Locate the cell with the specified text and output its [x, y] center coordinate. 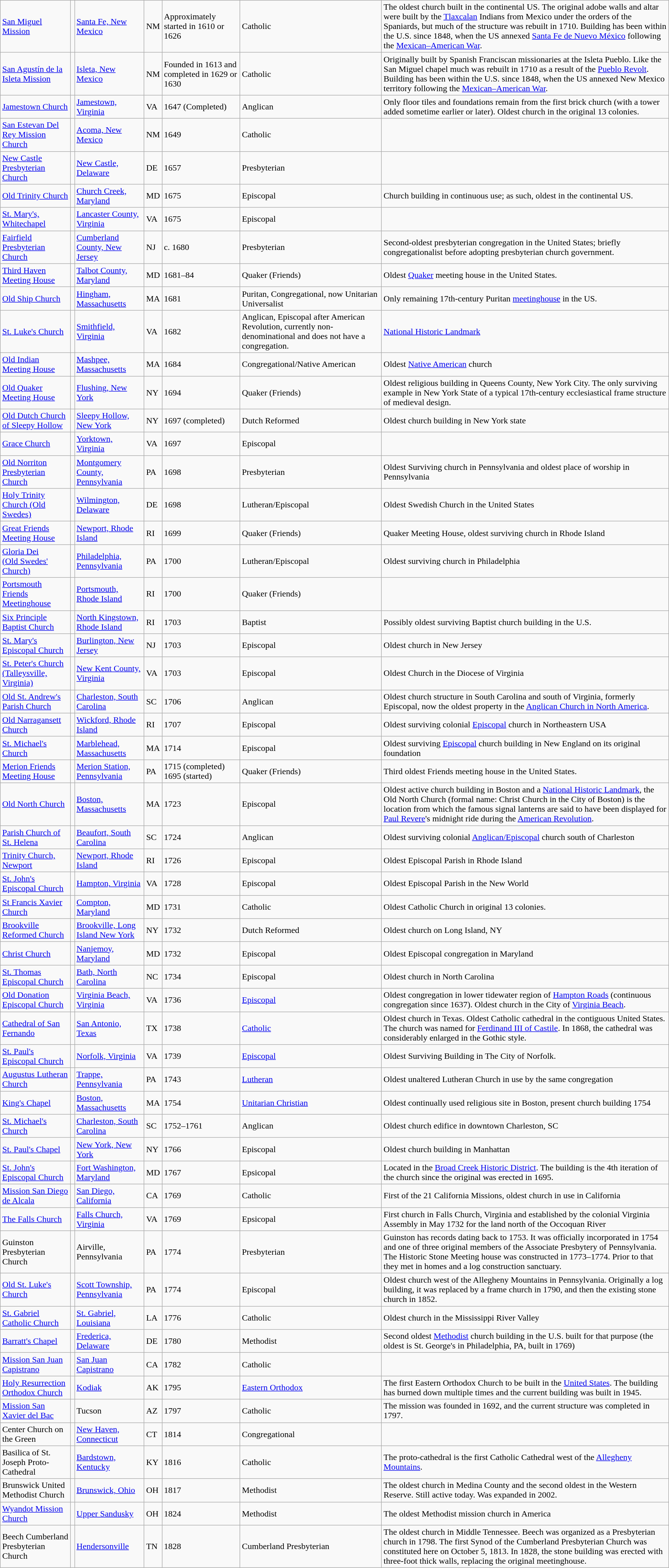
Santa Fe, New Mexico [109, 26]
San Antonio, Texas [109, 1028]
1724 [201, 837]
Oldest congregation in lower tidewater region of Hampton Roads (continuous congregation since 1637). Oldest church in the City of Virginia Beach. [525, 1000]
San Juan Capistrano [109, 1365]
1707 [201, 724]
Compton, Maryland [109, 907]
Oldest Church in the Diocese of Virginia [525, 673]
Lutheran [311, 1079]
1776 [201, 1318]
1657 [201, 168]
St. Mary's Episcopal Church [36, 645]
Brunswick, Ohio [109, 1490]
Portsmouth, Rhode Island [109, 594]
Possibly oldest surviving Baptist church building in the U.S. [525, 622]
Holy Trinity Church (Old Swedes) [36, 505]
St. Paul's Episcopal Church [36, 1056]
Wickford, Rhode Island [109, 724]
Hingham, Massachusetts [109, 298]
Fairfield Presbyterian Church [36, 247]
Acoma, New Mexico [109, 135]
Frederica, Delaware [109, 1341]
Eastern Orthodox [311, 1387]
North Kingstown, Rhode Island [109, 622]
1795 [201, 1387]
NC [153, 977]
Old Quaker Meeting House [36, 393]
Church Creek, Maryland [109, 196]
1647 (Completed) [201, 107]
Mission San Juan Capistrano [36, 1365]
St. Thomas Episcopal Church [36, 977]
Scott Township, Pennsylvania [109, 1290]
Tucson [109, 1411]
Virginia Beach, Virginia [109, 1000]
New York, New York [109, 1149]
Congregational/Native American [311, 364]
Trappe, Pennsylvania [109, 1079]
Oldest Episcopal Parish in Rhode Island [525, 860]
New Kent County, Virginia [109, 673]
1797 [201, 1411]
Oldest church building in New York state [525, 421]
1766 [201, 1149]
The mission was founded in 1692, and the current structure was completed in 1797. [525, 1411]
Oldest Catholic Church in original 13 colonies. [525, 907]
Old Ship Church [36, 298]
Upper Sandusky [109, 1513]
Merion Station, Pennsylvania [109, 771]
1684 [201, 364]
Gloria Dei(Old Swedes' Church) [36, 561]
San Agustín de la Isleta Mission [36, 74]
Merion Friends Meeting House [36, 771]
1694 [201, 393]
St. Luke's Church [36, 331]
Jamestown, Virginia [109, 107]
Oldest Swedish Church in the United States [525, 505]
Great Friends Meeting House [36, 533]
Wilmington, Delaware [109, 505]
Beech Cumberland Presbyterian Church [36, 1546]
Mashpee, Massachusetts [109, 364]
1715 (completed) 1695 (started) [201, 771]
Oldest Episcopal congregation in Maryland [525, 953]
St Francis Xavier Church [36, 907]
Montgomery County, Pennsylvania [109, 472]
Holy Resurrection Orthodox Church [36, 1387]
Falls Church, Virginia [109, 1219]
Cathedral of San Fernando [36, 1028]
The Falls Church [36, 1219]
Bath, North Carolina [109, 977]
1706 [201, 702]
Old St. Luke's Church [36, 1290]
Anglican, Episcopal after American Revolution, currently non-denominational and does not have a congregation. [311, 331]
First of the 21 California Missions, oldest church in use in California [525, 1196]
Nanjemoy, Maryland [109, 953]
St. Paul's Chapel [36, 1149]
Isleta, New Mexico [109, 74]
Old Donation Episcopal Church [36, 1000]
Smithfield, Virginia [109, 331]
Old Narragansett Church [36, 724]
1649 [201, 135]
Basilica of St. Joseph Proto-Cathedral [36, 1462]
1714 [201, 748]
1780 [201, 1341]
1699 [201, 533]
Oldest unaltered Lutheran Church in use by the same congregation [525, 1079]
Sleepy Hollow, New York [109, 421]
Oldest Quaker meeting house in the United States. [525, 275]
Only remaining 17th-century Puritan meetinghouse in the US. [525, 298]
Oldest church in the Mississippi River Valley [525, 1318]
1782 [201, 1365]
Church building in continuous use; as such, oldest in the continental US. [525, 196]
Parish Church of St. Helena [36, 837]
Six Principle Baptist Church [36, 622]
1681 [201, 298]
Located in the Broad Creek Historic District. The building is the 4th iteration of the church since the original was erected in 1695. [525, 1172]
St. Peter's Church (Talleysville, Virginia) [36, 673]
New Castle Presbyterian Church [36, 168]
Oldest surviving Episcopal church building in New England on its original foundation [525, 748]
Philadelphia, Pennsylvania [109, 561]
1697 (completed) [201, 421]
Old North Church [36, 804]
Third Haven Meeting House [36, 275]
1734 [201, 977]
New Haven, Connecticut [109, 1434]
Quaker Meeting House, oldest surviving church in Rhode Island [525, 533]
1697 [201, 444]
Bardstown, Kentucky [109, 1462]
Lancaster County, Virginia [109, 219]
Brookville, Long Island New York [109, 930]
Cumberland Presbyterian [311, 1546]
Oldest Surviving church in Pennsylvania and oldest place of worship in Pennsylvania [525, 472]
Old Norriton Presbyterian Church [36, 472]
1681–84 [201, 275]
First church in Falls Church, Virginia and established by the colonial Virginia Assembly in May 1732 for the land north of the Occoquan River [525, 1219]
Norfolk, Virginia [109, 1056]
1743 [201, 1079]
Old Indian Meeting House [36, 364]
Mission San Xavier del Bac [36, 1411]
Oldest church in North Carolina [525, 977]
The proto-cathedral is the first Catholic Cathedral west of the Allegheny Mountains. [525, 1462]
TX [153, 1028]
Old Trinity Church [36, 196]
Fort Washington, Maryland [109, 1172]
KY [153, 1462]
1816 [201, 1462]
1817 [201, 1490]
Oldest church on Long Island, NY [525, 930]
Old St. Andrew's Parish Church [36, 702]
Burlington, New Jersey [109, 645]
St. Mary's, Whitechapel [36, 219]
Grace Church [36, 444]
St. Gabriel, Louisiana [109, 1318]
Second oldest Methodist church building in the U.S. built for that purpose (the oldest is St. George's in Philadelphia, PA, built in 1769) [525, 1341]
1728 [201, 884]
Brunswick United Methodist Church [36, 1490]
Oldest surviving church in Philadelphia [525, 561]
Second-oldest presbyterian congregation in the United States; briefly congregationalist before adopting presbyterian church government. [525, 247]
Third oldest Friends meeting house in the United States. [525, 771]
1767 [201, 1172]
Trinity Church, Newport [36, 860]
Oldest church in New Jersey [525, 645]
1754 [201, 1103]
Flushing, New York [109, 393]
Jamestown Church [36, 107]
1723 [201, 804]
Barratt's Chapel [36, 1341]
Oldest church building in Manhattan [525, 1149]
The oldest Methodist mission church in America [525, 1513]
Oldest surviving colonial Episcopal church in Northeastern USA [525, 724]
Beaufort, South Carolina [109, 837]
1824 [201, 1513]
Oldest Native American church [525, 364]
Yorktown, Virginia [109, 444]
AZ [153, 1411]
LA [153, 1318]
Airville, Pennsylvania [109, 1252]
Congregational [311, 1434]
Oldest surviving colonial Anglican/Episcopal church south of Charleston [525, 837]
1814 [201, 1434]
Approximately started in 1610 or 1626 [201, 26]
1682 [201, 331]
Talbot County, Maryland [109, 275]
CT [153, 1434]
TN [153, 1546]
Guinston Presbyterian Church [36, 1252]
Founded in 1613 and completed in 1629 or 1630 [201, 74]
New Castle, Delaware [109, 168]
National Historic Landmark [525, 331]
1739 [201, 1056]
Old Dutch Church of Sleepy Hollow [36, 421]
King's Chapel [36, 1103]
c. 1680 [201, 247]
San Estevan Del Rey Mission Church [36, 135]
1752–1761 [201, 1126]
Kodiak [109, 1387]
Hendersonville [109, 1546]
The oldest church in Medina County and the second oldest in the Western Reserve. Still active today. Was expanded in 2002. [525, 1490]
San Miguel Mission [36, 26]
1828 [201, 1546]
Marblehead, Massachusetts [109, 748]
1738 [201, 1028]
Center Church on the Green [36, 1434]
Oldest continually used religious site in Boston, present church building 1754 [525, 1103]
Augustus Lutheran Church [36, 1079]
Oldest Episcopal Parish in the New World [525, 884]
1736 [201, 1000]
Oldest church structure in South Carolina and south of Virginia, formerly Episcopal, now the oldest property in the Anglican Church in North America. [525, 702]
Baptist [311, 622]
1731 [201, 907]
Cumberland County, New Jersey [109, 247]
Puritan, Congregational, now Unitarian Universalist [311, 298]
AK [153, 1387]
St. Gabriel Catholic Church [36, 1318]
Portsmouth Friends Meetinghouse [36, 594]
Wyandot Mission Church [36, 1513]
1726 [201, 860]
Oldest Surviving Building in The City of Norfolk. [525, 1056]
Hampton, Virginia [109, 884]
Oldest church edifice in downtown Charleston, SC [525, 1126]
San Diego, California [109, 1196]
Brookville Reformed Church [36, 930]
Unitarian Christian [311, 1103]
Mission San Diego de Alcala [36, 1196]
Christ Church [36, 953]
